Find where the given text appears and provide that cell's center as [X, Y] coordinate. 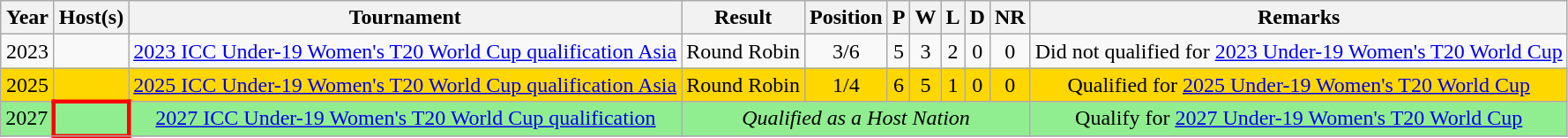
2025 [28, 85]
3 [926, 51]
2025 ICC Under-19 Women's T20 World Cup qualification Asia [406, 85]
2023 ICC Under-19 Women's T20 World Cup qualification Asia [406, 51]
NR [1010, 18]
Result [743, 18]
Host(s) [91, 18]
Qualified for 2025 Under-19 Women's T20 World Cup [1298, 85]
2 [952, 51]
1 [952, 85]
P [899, 18]
Did not qualified for 2023 Under-19 Women's T20 World Cup [1298, 51]
Year [28, 18]
2023 [28, 51]
3/6 [846, 51]
Qualified as a Host Nation [856, 119]
1/4 [846, 85]
Tournament [406, 18]
W [926, 18]
Qualify for 2027 Under-19 Women's T20 World Cup [1298, 119]
L [952, 18]
D [977, 18]
Position [846, 18]
2027 ICC Under-19 Women's T20 World Cup qualification [406, 119]
6 [899, 85]
Remarks [1298, 18]
2027 [28, 119]
